Determine the (x, y) coordinate at the center of the cell enclosing the given text.  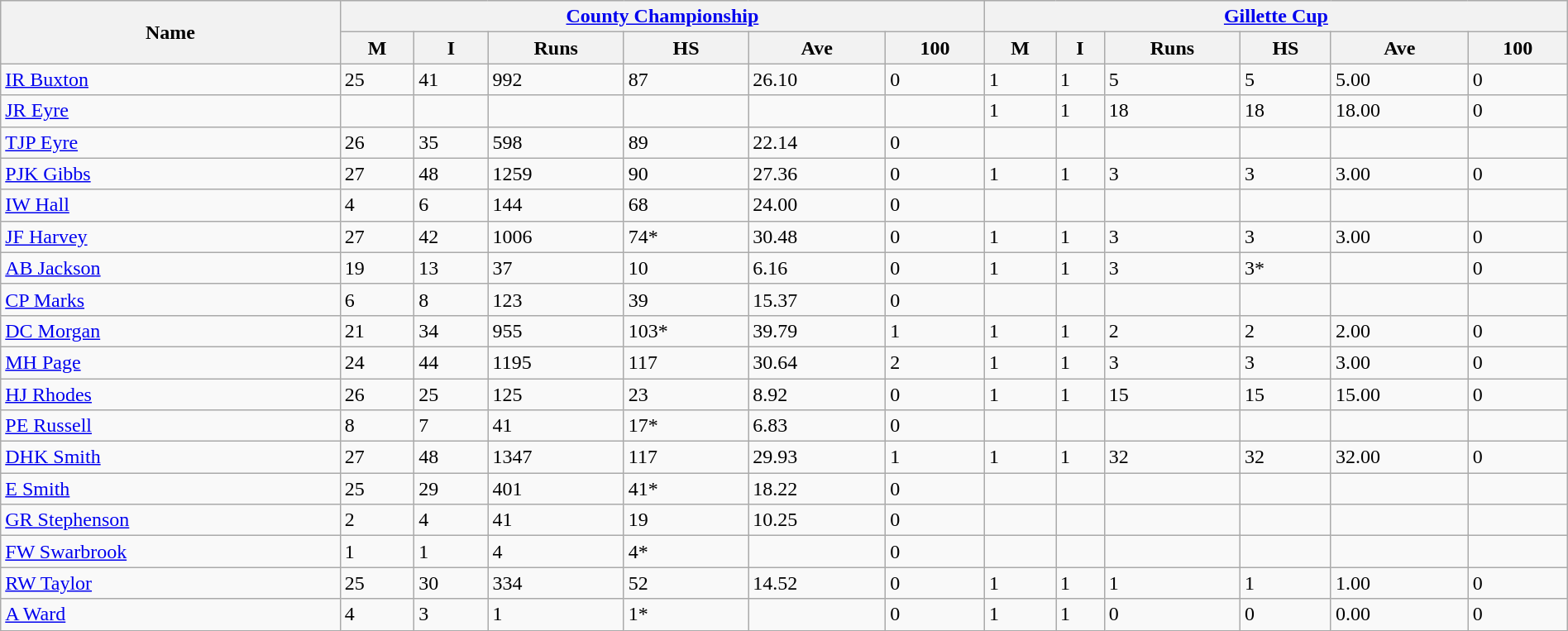
10 (686, 268)
18.22 (817, 489)
30.64 (817, 362)
2.00 (1399, 331)
RW Taylor (170, 583)
1195 (556, 362)
8.92 (817, 394)
E Smith (170, 489)
HJ Rhodes (170, 394)
A Ward (170, 614)
44 (452, 362)
34 (452, 331)
955 (556, 331)
87 (686, 79)
26.10 (817, 79)
39.79 (817, 331)
PJK Gibbs (170, 174)
15.37 (817, 299)
29 (452, 489)
6.83 (817, 426)
22.14 (817, 142)
125 (556, 394)
County Championship (662, 17)
89 (686, 142)
37 (556, 268)
41* (686, 489)
13 (452, 268)
4* (686, 552)
0.00 (1399, 614)
24.00 (817, 205)
AB Jackson (170, 268)
27.36 (817, 174)
DC Morgan (170, 331)
5.00 (1399, 79)
29.93 (817, 457)
103* (686, 331)
1.00 (1399, 583)
334 (556, 583)
401 (556, 489)
MH Page (170, 362)
21 (377, 331)
39 (686, 299)
17* (686, 426)
598 (556, 142)
23 (686, 394)
1259 (556, 174)
3* (1286, 268)
GR Stephenson (170, 520)
6.16 (817, 268)
30 (452, 583)
Gillette Cup (1277, 17)
15.00 (1399, 394)
Name (170, 32)
30.48 (817, 237)
PE Russell (170, 426)
35 (452, 142)
CP Marks (170, 299)
JF Harvey (170, 237)
FW Swarbrook (170, 552)
144 (556, 205)
992 (556, 79)
24 (377, 362)
IR Buxton (170, 79)
DHK Smith (170, 457)
TJP Eyre (170, 142)
1* (686, 614)
7 (452, 426)
68 (686, 205)
52 (686, 583)
1006 (556, 237)
1347 (556, 457)
18.00 (1399, 111)
32.00 (1399, 457)
42 (452, 237)
IW Hall (170, 205)
123 (556, 299)
JR Eyre (170, 111)
10.25 (817, 520)
90 (686, 174)
74* (686, 237)
14.52 (817, 583)
